Provide the (x, y) coordinate of the cell's center where the given text is located.  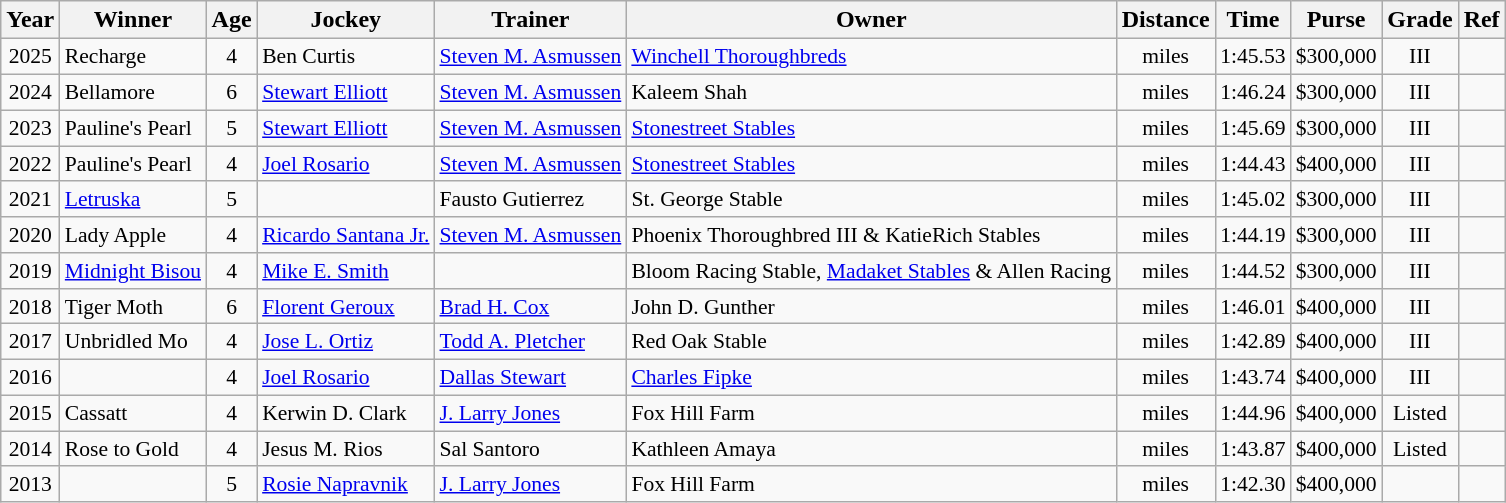
Fausto Gutierrez (530, 199)
Jesus M. Rios (346, 449)
2021 (30, 199)
Red Oak Stable (871, 342)
2016 (30, 377)
1:45.69 (1252, 128)
Trainer (530, 20)
2025 (30, 57)
1:45.02 (1252, 199)
2022 (30, 164)
Kaleem Shah (871, 92)
2020 (30, 235)
Jose L. Ortiz (346, 342)
1:44.43 (1252, 164)
1:42.89 (1252, 342)
Recharge (133, 57)
Ben Curtis (346, 57)
Unbridled Mo (133, 342)
1:44.52 (1252, 271)
Bloom Racing Stable, Madaket Stables & Allen Racing (871, 271)
Winchell Thoroughbreds (871, 57)
1:46.01 (1252, 306)
1:44.96 (1252, 413)
Time (1252, 20)
2019 (30, 271)
St. George Stable (871, 199)
Sal Santoro (530, 449)
1:46.24 (1252, 92)
2018 (30, 306)
Kathleen Amaya (871, 449)
Distance (1166, 20)
Kerwin D. Clark (346, 413)
Owner (871, 20)
Lady Apple (133, 235)
Dallas Stewart (530, 377)
Letruska (133, 199)
1:43.74 (1252, 377)
1:44.19 (1252, 235)
Age (232, 20)
Florent Geroux (346, 306)
John D. Gunther (871, 306)
Brad H. Cox (530, 306)
Bellamore (133, 92)
Winner (133, 20)
2023 (30, 128)
Cassatt (133, 413)
1:42.30 (1252, 484)
Purse (1336, 20)
Ricardo Santana Jr. (346, 235)
Charles Fipke (871, 377)
Midnight Bisou (133, 271)
Mike E. Smith (346, 271)
2015 (30, 413)
2014 (30, 449)
1:45.53 (1252, 57)
2013 (30, 484)
Rose to Gold (133, 449)
1:43.87 (1252, 449)
2024 (30, 92)
Rosie Napravnik (346, 484)
Grade (1420, 20)
Ref (1482, 20)
Phoenix Thoroughbred III & KatieRich Stables (871, 235)
Tiger Moth (133, 306)
Jockey (346, 20)
2017 (30, 342)
Year (30, 20)
Todd A. Pletcher (530, 342)
